Pinpoint the cell where the given text exists, returning its [x, y] midpoint coordinate. 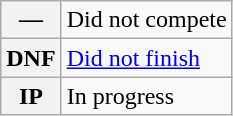
— [31, 20]
Did not compete [146, 20]
DNF [31, 58]
In progress [146, 96]
IP [31, 96]
Did not finish [146, 58]
